Locate the cell with the specified text and output its (x, y) center coordinate. 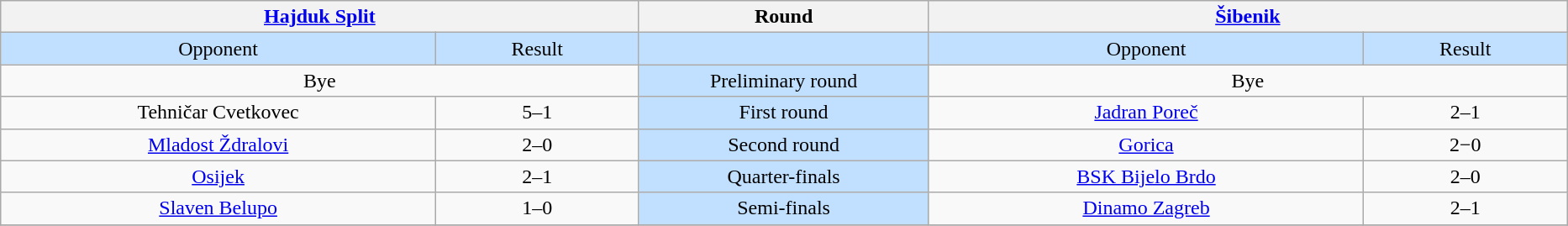
Second round (783, 145)
BSK Bijelo Brdo (1146, 176)
Tehničar Cvetkovec (218, 113)
Quarter-finals (783, 176)
First round (783, 113)
Mladost Ždralovi (218, 145)
Hajduk Split (319, 17)
2−0 (1465, 145)
Jadran Poreč (1146, 113)
5–1 (537, 113)
Dinamo Zagreb (1146, 208)
1–0 (537, 208)
Slaven Belupo (218, 208)
Semi-finals (783, 208)
Gorica (1146, 145)
Osijek (218, 176)
Round (783, 17)
Preliminary round (783, 81)
Šibenik (1247, 17)
